Find where the given text appears and provide that cell's center as [X, Y] coordinate. 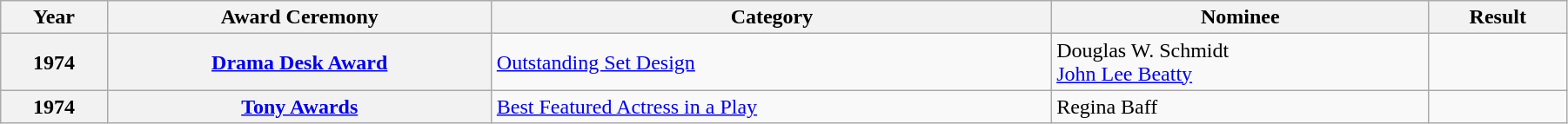
Douglas W. SchmidtJohn Lee Beatty [1241, 62]
Regina Baff [1241, 107]
Tony Awards [299, 107]
Drama Desk Award [299, 62]
Category [771, 17]
Award Ceremony [299, 17]
Outstanding Set Design [771, 62]
Year [54, 17]
Nominee [1241, 17]
Best Featured Actress in a Play [771, 107]
Result [1498, 17]
